Search for the cell housing the specified text and yield its [X, Y] center coordinate. 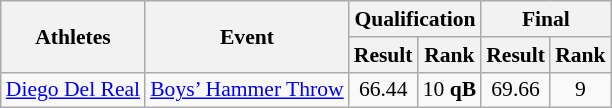
10 qB [450, 90]
9 [580, 90]
Diego Del Real [73, 90]
Final [546, 19]
Athletes [73, 36]
Qualification [415, 19]
Boys’ Hammer Throw [247, 90]
66.44 [384, 90]
Event [247, 36]
69.66 [516, 90]
